Extract the [X, Y] coordinate from the center of the cell holding the provided text.  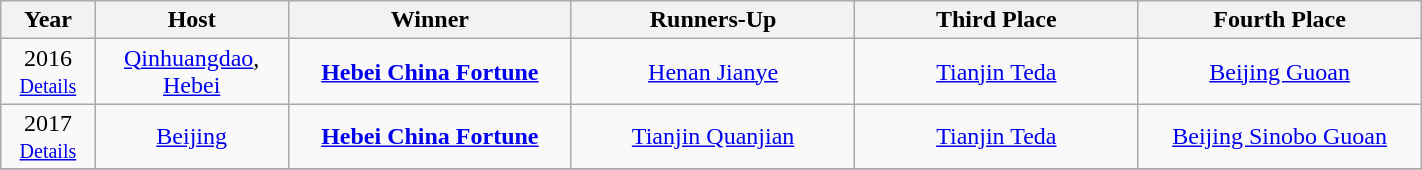
Beijing Sinobo Guoan [1280, 136]
Beijing Guoan [1280, 72]
Third Place [996, 20]
Winner [430, 20]
Host [192, 20]
Qinhuangdao, Hebei [192, 72]
2017Details [48, 136]
Henan Jianye [712, 72]
2016Details [48, 72]
Fourth Place [1280, 20]
Runners-Up [712, 20]
Beijing [192, 136]
Year [48, 20]
Tianjin Quanjian [712, 136]
